Extract the (x, y) coordinate from the center of the cell holding the provided text.  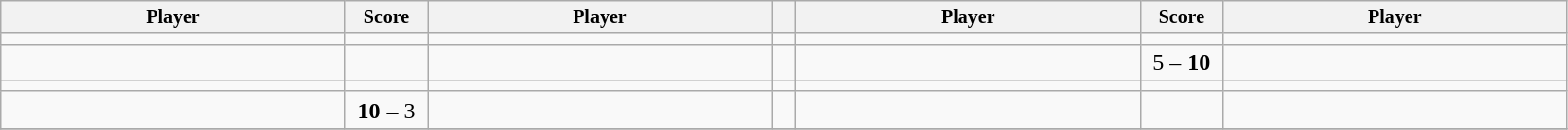
5 – 10 (1181, 62)
10 – 3 (386, 110)
